Provide the (X, Y) coordinate of the cell's center where the given text is located.  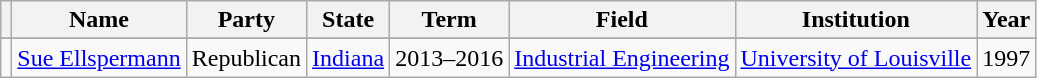
1997 (1006, 58)
Industrial Engineering (622, 58)
Party (246, 20)
Field (622, 20)
University of Louisville (856, 58)
Name (99, 20)
Republican (246, 58)
State (348, 20)
Indiana (348, 58)
2013–2016 (450, 58)
Sue Ellspermann (99, 58)
Year (1006, 20)
Institution (856, 20)
Term (450, 20)
